Locate the cell with the specified text and output its (x, y) center coordinate. 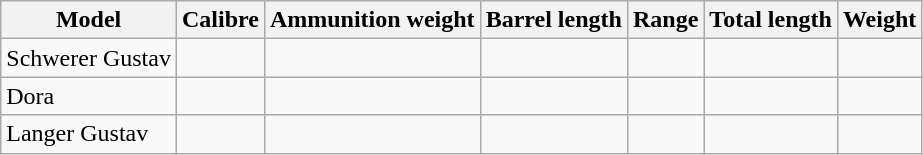
Total length (771, 20)
Calibre (220, 20)
Range (665, 20)
Model (89, 20)
Langer Gustav (89, 134)
Schwerer Gustav (89, 58)
Weight (879, 20)
Dora (89, 96)
Ammunition weight (372, 20)
Barrel length (554, 20)
